Locate the cell with the specified text and output its (X, Y) center coordinate. 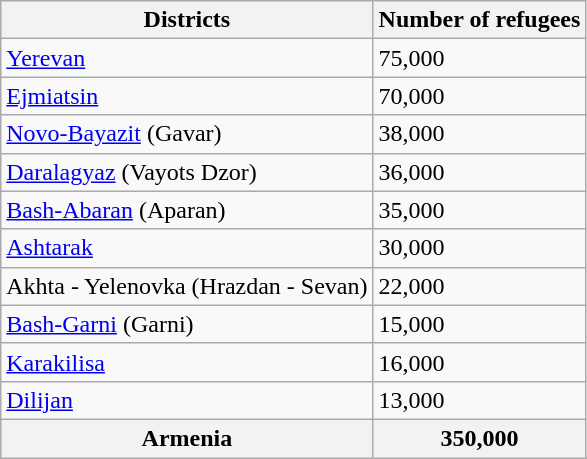
Novo-Bayazit (Gavar) (187, 134)
Akhta - Yelenovka (Hrazdan - Sevan) (187, 286)
Dilijan (187, 400)
Number of refugees (480, 20)
Armenia (187, 438)
35,000 (480, 210)
75,000 (480, 58)
70,000 (480, 96)
38,000 (480, 134)
36,000 (480, 172)
Daralagyaz (Vayots Dzor) (187, 172)
Yerevan (187, 58)
16,000 (480, 362)
Bash-Garni (Garni) (187, 324)
15,000 (480, 324)
13,000 (480, 400)
Bash-Abaran (Aparan) (187, 210)
Ejmiatsin (187, 96)
Karakilisa (187, 362)
350,000 (480, 438)
Districts (187, 20)
30,000 (480, 248)
Ashtarak (187, 248)
22,000 (480, 286)
